Find where the given text appears and provide that cell's center as (X, Y) coordinate. 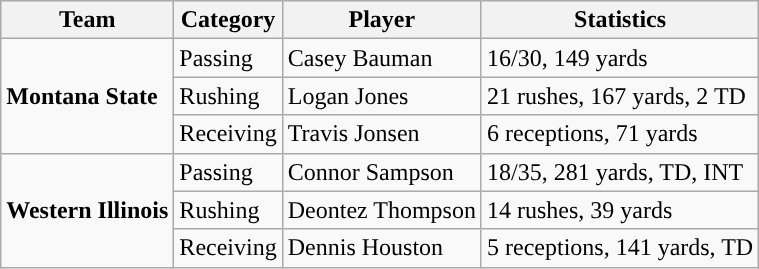
Player (382, 20)
Team (88, 20)
Dennis Houston (382, 248)
16/30, 149 yards (620, 58)
Category (228, 20)
14 rushes, 39 yards (620, 210)
5 receptions, 141 yards, TD (620, 248)
Montana State (88, 96)
6 receptions, 71 yards (620, 134)
21 rushes, 167 yards, 2 TD (620, 96)
Deontez Thompson (382, 210)
Connor Sampson (382, 172)
18/35, 281 yards, TD, INT (620, 172)
Statistics (620, 20)
Travis Jonsen (382, 134)
Logan Jones (382, 96)
Casey Bauman (382, 58)
Western Illinois (88, 210)
